Scan for the cell matching the given text and deliver its [x, y] coordinate at center. 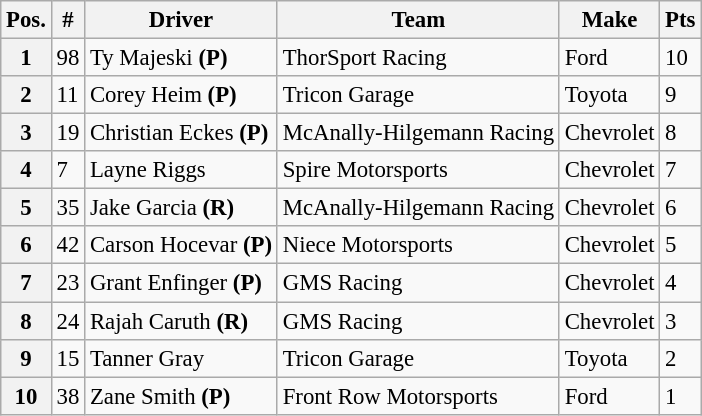
38 [68, 396]
98 [68, 58]
Pos. [26, 20]
15 [68, 358]
Ty Majeski (P) [182, 58]
23 [68, 283]
Front Row Motorsports [418, 396]
35 [68, 208]
Tanner Gray [182, 358]
Pts [680, 20]
Layne Riggs [182, 170]
11 [68, 95]
19 [68, 133]
Grant Enfinger (P) [182, 283]
Corey Heim (P) [182, 95]
Make [609, 20]
# [68, 20]
Jake Garcia (R) [182, 208]
Spire Motorsports [418, 170]
Rajah Caruth (R) [182, 321]
Niece Motorsports [418, 245]
Team [418, 20]
Driver [182, 20]
Christian Eckes (P) [182, 133]
Carson Hocevar (P) [182, 245]
42 [68, 245]
24 [68, 321]
ThorSport Racing [418, 58]
Zane Smith (P) [182, 396]
